Output the (X, Y) coordinate of the center of the cell containing the given text.  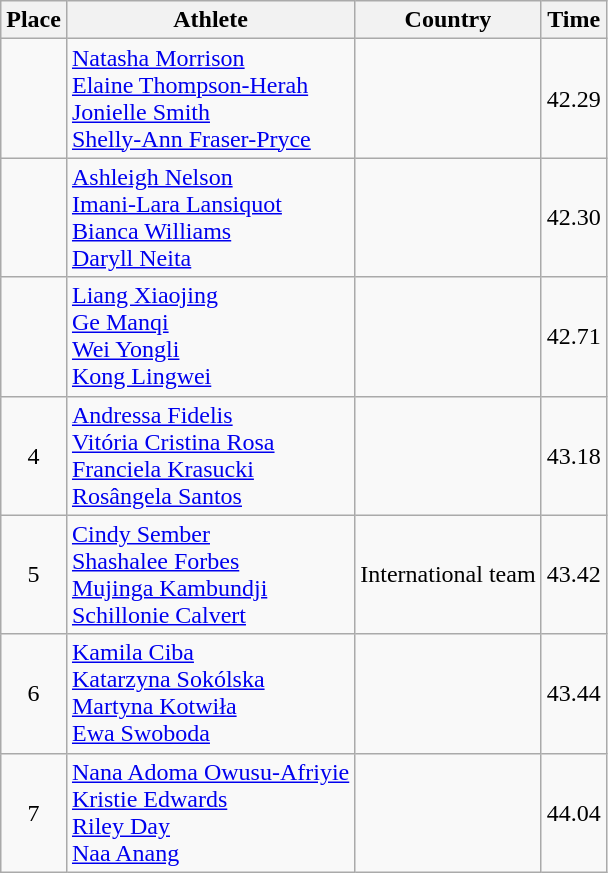
Time (574, 20)
Kamila CibaKatarzyna SokólskaMartyna KotwiłaEwa Swoboda (210, 694)
43.42 (574, 574)
6 (34, 694)
44.04 (574, 812)
Natasha MorrisonElaine Thompson-HerahJonielle SmithShelly-Ann Fraser-Pryce (210, 98)
Andressa FidelisVitória Cristina RosaFranciela KrasuckiRosângela Santos (210, 456)
Nana Adoma Owusu-AfriyieKristie EdwardsRiley DayNaa Anang (210, 812)
42.30 (574, 218)
7 (34, 812)
5 (34, 574)
42.71 (574, 336)
International team (448, 574)
Athlete (210, 20)
Country (448, 20)
43.44 (574, 694)
43.18 (574, 456)
Liang XiaojingGe ManqiWei YongliKong Lingwei (210, 336)
Cindy SemberShashalee ForbesMujinga KambundjiSchillonie Calvert (210, 574)
Ashleigh NelsonImani-Lara LansiquotBianca WilliamsDaryll Neita (210, 218)
42.29 (574, 98)
4 (34, 456)
Place (34, 20)
